Determine the (X, Y) coordinate at the center of the cell enclosing the given text.  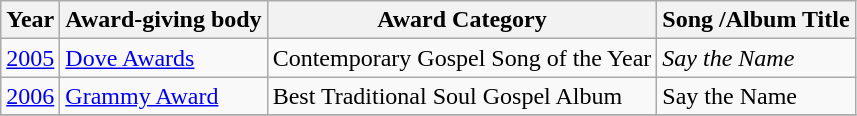
2005 (30, 58)
Best Traditional Soul Gospel Album (462, 96)
Year (30, 20)
Award-giving body (164, 20)
Grammy Award (164, 96)
Contemporary Gospel Song of the Year (462, 58)
Dove Awards (164, 58)
2006 (30, 96)
Award Category (462, 20)
Song /Album Title (756, 20)
